Return [X, Y] of the center of cell containing provided text 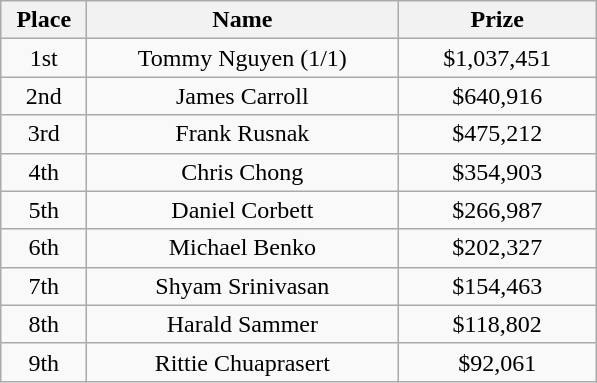
$354,903 [498, 172]
Prize [498, 20]
3rd [44, 134]
$475,212 [498, 134]
$266,987 [498, 210]
$202,327 [498, 248]
$92,061 [498, 362]
Chris Chong [242, 172]
Place [44, 20]
Tommy Nguyen (1/1) [242, 58]
James Carroll [242, 96]
Frank Rusnak [242, 134]
Michael Benko [242, 248]
$1,037,451 [498, 58]
5th [44, 210]
Rittie Chuaprasert [242, 362]
$640,916 [498, 96]
4th [44, 172]
Daniel Corbett [242, 210]
Name [242, 20]
$154,463 [498, 286]
7th [44, 286]
2nd [44, 96]
8th [44, 324]
1st [44, 58]
9th [44, 362]
Shyam Srinivasan [242, 286]
6th [44, 248]
$118,802 [498, 324]
Harald Sammer [242, 324]
